Extract the (X, Y) coordinate from the center of the cell holding the provided text.  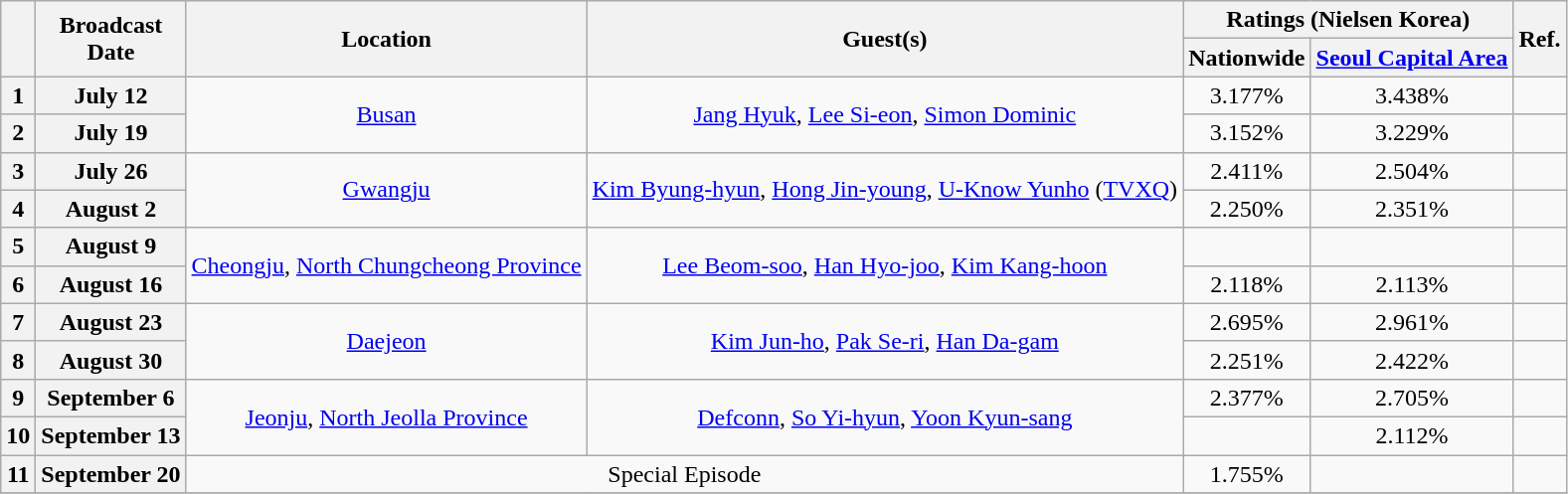
Daejeon (386, 341)
10 (18, 435)
Defconn, So Yi-hyun, Yoon Kyun-sang (885, 416)
2.250% (1247, 209)
Ratings (Nielsen Korea) (1348, 20)
9 (18, 398)
2.695% (1247, 322)
September 20 (111, 474)
July 26 (111, 171)
Gwangju (386, 190)
3.177% (1247, 95)
Special Episode (684, 474)
BroadcastDate (111, 39)
August 16 (111, 284)
Seoul Capital Area (1412, 58)
August 2 (111, 209)
5 (18, 247)
1.755% (1247, 474)
August 9 (111, 247)
July 19 (111, 133)
7 (18, 322)
2.112% (1412, 435)
2.961% (1412, 322)
3 (18, 171)
August 23 (111, 322)
Busan (386, 114)
2.113% (1412, 284)
2.351% (1412, 209)
Jeonju, North Jeolla Province (386, 416)
2 (18, 133)
July 12 (111, 95)
4 (18, 209)
1 (18, 95)
Lee Beom-soo, Han Hyo-joo, Kim Kang-hoon (885, 265)
September 6 (111, 398)
August 30 (111, 360)
3.438% (1412, 95)
2.504% (1412, 171)
3.152% (1247, 133)
Guest(s) (885, 39)
2.705% (1412, 398)
September 13 (111, 435)
2.118% (1247, 284)
3.229% (1412, 133)
2.251% (1247, 360)
2.411% (1247, 171)
6 (18, 284)
Location (386, 39)
Cheongju, North Chungcheong Province (386, 265)
2.422% (1412, 360)
Kim Jun-ho, Pak Se-ri, Han Da-gam (885, 341)
Nationwide (1247, 58)
Kim Byung-hyun, Hong Jin-young, U-Know Yunho (TVXQ) (885, 190)
2.377% (1247, 398)
8 (18, 360)
Jang Hyuk, Lee Si-eon, Simon Dominic (885, 114)
11 (18, 474)
Ref. (1539, 39)
